Find where the given text appears and provide that cell's center as (X, Y) coordinate. 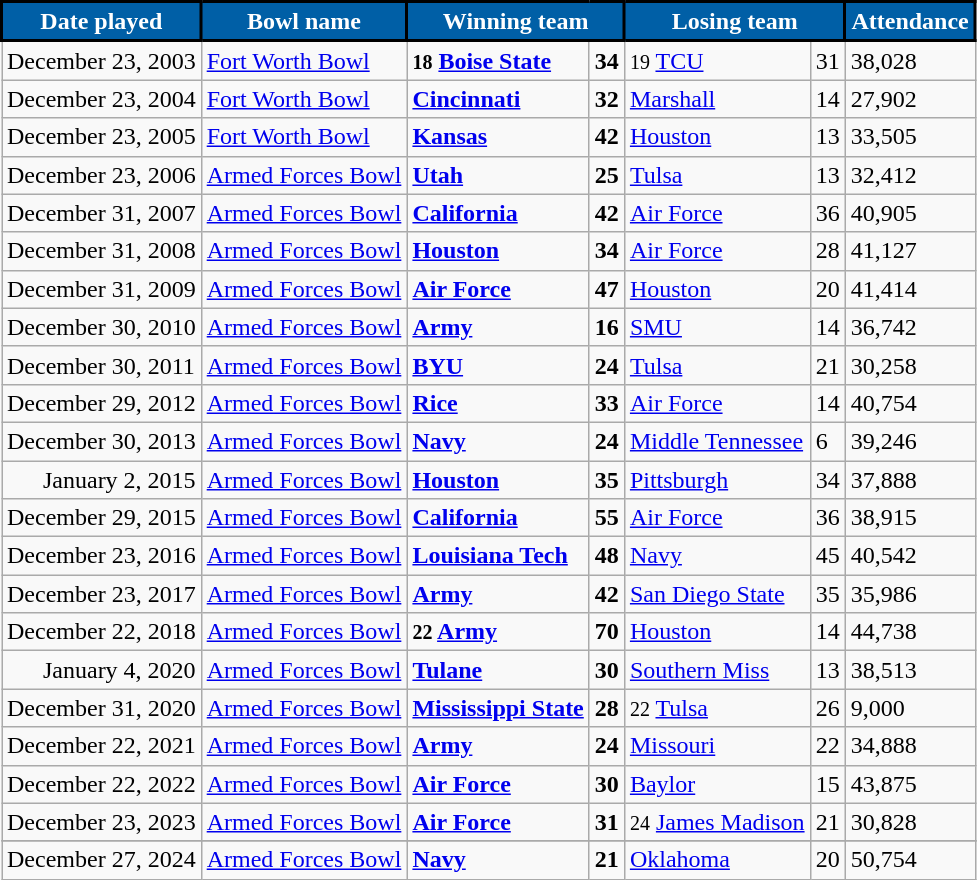
38,028 (910, 60)
Date played (102, 22)
BYU (498, 365)
December 31, 2009 (102, 289)
38,513 (910, 670)
December 31, 2007 (102, 213)
15 (828, 784)
SMU (717, 327)
45 (828, 556)
Attendance (910, 22)
Utah (498, 175)
San Diego State (717, 594)
Baylor (717, 784)
35,986 (910, 594)
December 29, 2012 (102, 403)
6 (828, 441)
30,258 (910, 365)
December 23, 2004 (102, 99)
22 Army (498, 632)
41,414 (910, 289)
32 (606, 99)
December 23, 2023 (102, 822)
December 29, 2015 (102, 518)
Losing team (734, 22)
Pittsburgh (717, 479)
December 30, 2011 (102, 365)
December 23, 2016 (102, 556)
40,754 (910, 403)
January 2, 2015 (102, 479)
Oklahoma (717, 860)
39,246 (910, 441)
December 22, 2022 (102, 784)
47 (606, 289)
48 (606, 556)
Middle Tennessee (717, 441)
Marshall (717, 99)
44,738 (910, 632)
70 (606, 632)
25 (606, 175)
December 22, 2021 (102, 746)
Mississippi State (498, 708)
December 23, 2005 (102, 137)
32,412 (910, 175)
55 (606, 518)
16 (606, 327)
December 23, 2003 (102, 60)
26 (828, 708)
December 23, 2017 (102, 594)
December 31, 2020 (102, 708)
24 James Madison (717, 822)
December 30, 2013 (102, 441)
9,000 (910, 708)
Kansas (498, 137)
41,127 (910, 251)
Bowl name (304, 22)
43,875 (910, 784)
40,542 (910, 556)
22 (828, 746)
50,754 (910, 860)
Louisiana Tech (498, 556)
December 23, 2006 (102, 175)
December 30, 2010 (102, 327)
37,888 (910, 479)
Tulane (498, 670)
Rice (498, 403)
19 TCU (717, 60)
33,505 (910, 137)
December 22, 2018 (102, 632)
33 (606, 403)
22 Tulsa (717, 708)
January 4, 2020 (102, 670)
27,902 (910, 99)
Southern Miss (717, 670)
Cincinnati (498, 99)
Winning team (516, 22)
18 Boise State (498, 60)
December 27, 2024 (102, 860)
Missouri (717, 746)
34,888 (910, 746)
40,905 (910, 213)
December 31, 2008 (102, 251)
36,742 (910, 327)
38,915 (910, 518)
30,828 (910, 822)
